Return [X, Y] of the center of cell containing provided text 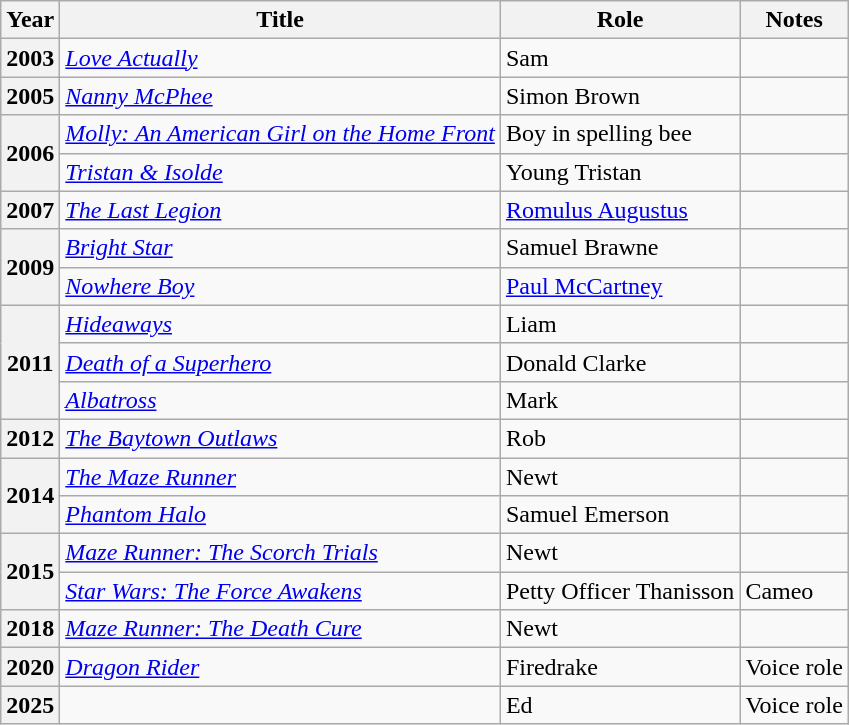
Role [620, 20]
Maze Runner: The Death Cure [280, 629]
The Last Legion [280, 210]
Ed [620, 705]
Liam [620, 324]
Death of a Superhero [280, 362]
2006 [30, 153]
Hideaways [280, 324]
Samuel Brawne [620, 248]
2015 [30, 572]
2025 [30, 705]
2009 [30, 267]
2007 [30, 210]
Title [280, 20]
Year [30, 20]
Samuel Emerson [620, 515]
The Baytown Outlaws [280, 438]
Young Tristan [620, 172]
Petty Officer Thanisson [620, 591]
Tristan & Isolde [280, 172]
2011 [30, 362]
Firedrake [620, 667]
The Maze Runner [280, 477]
2018 [30, 629]
Romulus Augustus [620, 210]
Simon Brown [620, 96]
Sam [620, 58]
Rob [620, 438]
Nanny McPhee [280, 96]
Notes [794, 20]
2020 [30, 667]
2012 [30, 438]
Bright Star [280, 248]
Love Actually [280, 58]
Boy in spelling bee [620, 134]
Dragon Rider [280, 667]
Mark [620, 400]
Paul McCartney [620, 286]
Albatross [280, 400]
Molly: An American Girl on the Home Front [280, 134]
Cameo [794, 591]
Maze Runner: The Scorch Trials [280, 553]
Nowhere Boy [280, 286]
2003 [30, 58]
Star Wars: The Force Awakens [280, 591]
2005 [30, 96]
Donald Clarke [620, 362]
2014 [30, 496]
Phantom Halo [280, 515]
